Detect which cell encompasses the target text, then output its [x, y] center coordinate. 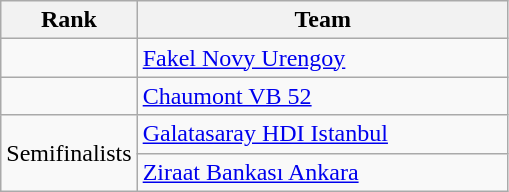
Galatasaray HDI Istanbul [322, 134]
Chaumont VB 52 [322, 96]
Rank [69, 20]
Ziraat Bankası Ankara [322, 172]
Fakel Novy Urengoy [322, 58]
Team [322, 20]
Semifinalists [69, 153]
